Provide the (X, Y) coordinate of the cell's center where the given text is located.  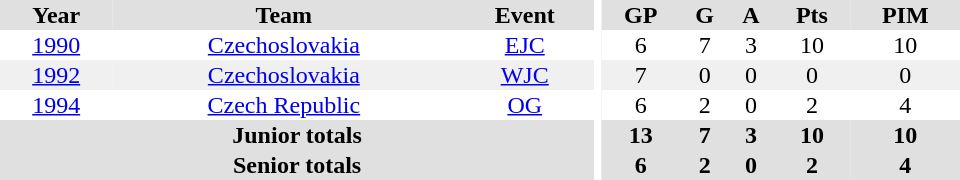
Junior totals (297, 135)
1990 (56, 45)
13 (641, 135)
1992 (56, 75)
Senior totals (297, 165)
Czech Republic (284, 105)
Pts (812, 15)
Year (56, 15)
GP (641, 15)
PIM (905, 15)
OG (524, 105)
G (705, 15)
WJC (524, 75)
Event (524, 15)
Team (284, 15)
1994 (56, 105)
EJC (524, 45)
A (752, 15)
